Determine the (x, y) coordinate at the center of the cell enclosing the given text.  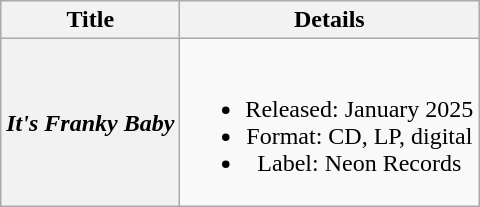
Details (330, 20)
Released: January 2025Format: CD, LP, digitalLabel: Neon Records (330, 122)
Title (90, 20)
It's Franky Baby (90, 122)
